Find where the given text appears and provide that cell's center as (x, y) coordinate. 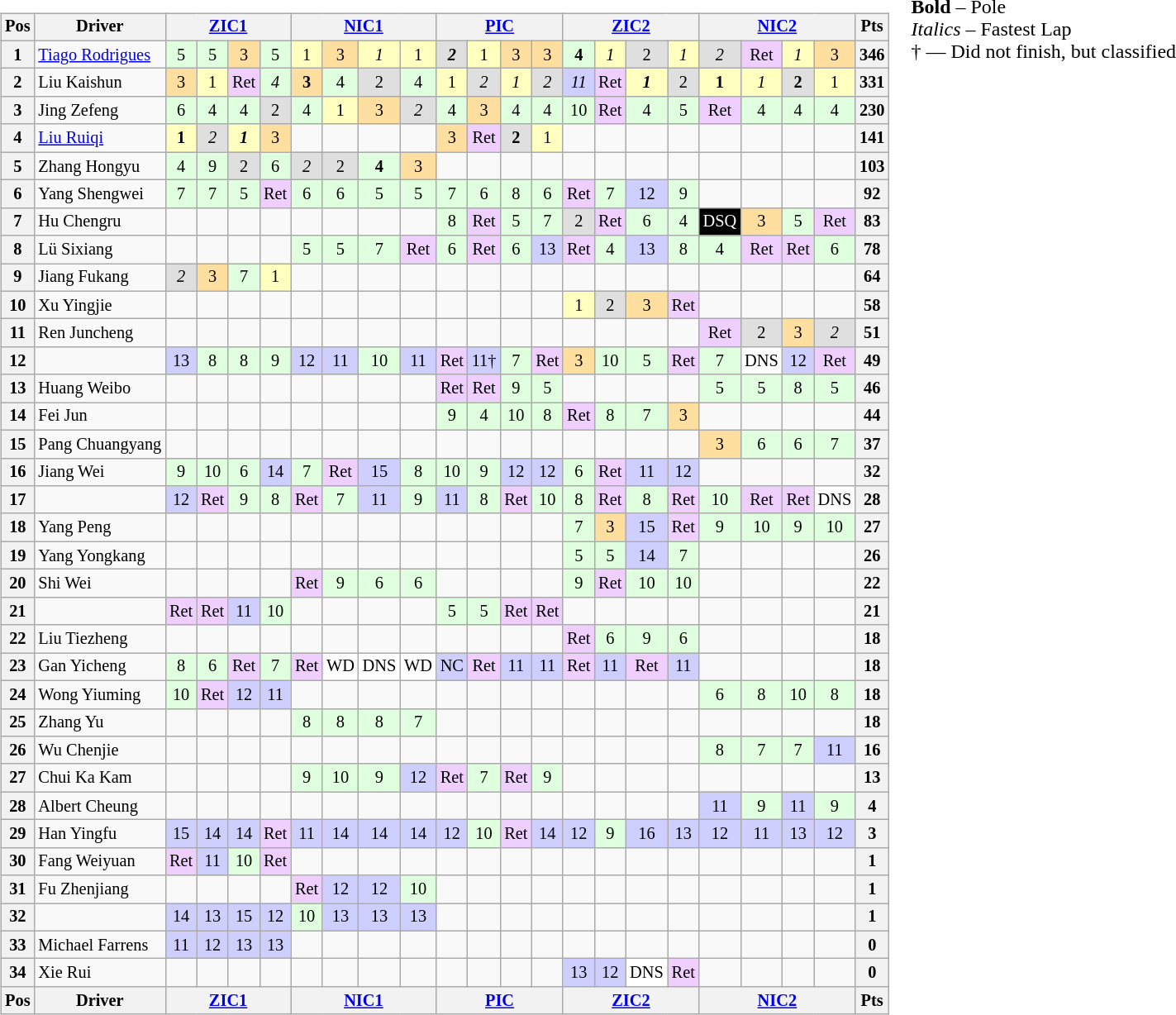
33 (17, 945)
Chui Ka Kam (99, 778)
30 (17, 861)
Liu Ruiqi (99, 138)
11† (484, 361)
346 (872, 55)
31 (17, 889)
29 (17, 834)
Jing Zefeng (99, 111)
37 (872, 444)
Gan Yicheng (99, 667)
92 (872, 194)
230 (872, 111)
Zhang Yu (99, 722)
64 (872, 278)
Yang Yongkang (99, 555)
331 (872, 83)
Wong Yiuming (99, 694)
Jiang Wei (99, 472)
DSQ (720, 222)
Fu Zhenjiang (99, 889)
83 (872, 222)
Huang Weibo (99, 388)
Fang Weiyuan (99, 861)
Han Yingfu (99, 834)
Tiago Rodrigues (99, 55)
Hu Chengru (99, 222)
Fei Jun (99, 417)
Pang Chuangyang (99, 444)
23 (17, 667)
34 (17, 973)
44 (872, 417)
141 (872, 138)
Liu Tiezheng (99, 639)
103 (872, 166)
Xie Rui (99, 973)
Liu Kaishun (99, 83)
Shi Wei (99, 584)
49 (872, 361)
Wu Chenjie (99, 751)
Albert Cheung (99, 806)
Xu Yingjie (99, 305)
Yang Shengwei (99, 194)
25 (17, 722)
Lü Sixiang (99, 250)
19 (17, 555)
NC (452, 667)
Ren Juncheng (99, 333)
24 (17, 694)
78 (872, 250)
20 (17, 584)
46 (872, 388)
58 (872, 305)
51 (872, 333)
17 (17, 500)
Jiang Fukang (99, 278)
Zhang Hongyu (99, 166)
Yang Peng (99, 527)
Michael Farrens (99, 945)
